From the cell containing the given text, extract its center point as (x, y) coordinate. 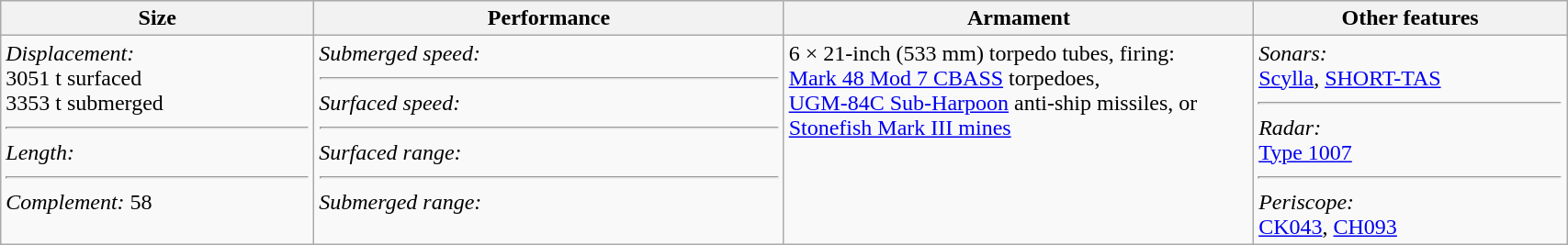
Size (158, 18)
Displacement:3051 t surfaced3353 t submergedLength: Complement: 58 (158, 139)
Performance (549, 18)
Submerged speed:Surfaced speed:Surfaced range:Submerged range: (549, 139)
Armament (1018, 18)
6 × 21-inch (533 mm) torpedo tubes, firing:Mark 48 Mod 7 CBASS torpedoes,UGM-84C Sub-Harpoon anti-ship missiles, or Stonefish Mark III mines (1018, 139)
Sonars:Scylla, SHORT-TASRadar:Type 1007Periscope:CK043, CH093 (1411, 139)
Other features (1411, 18)
